Find where the given text appears and provide that cell's center as (X, Y) coordinate. 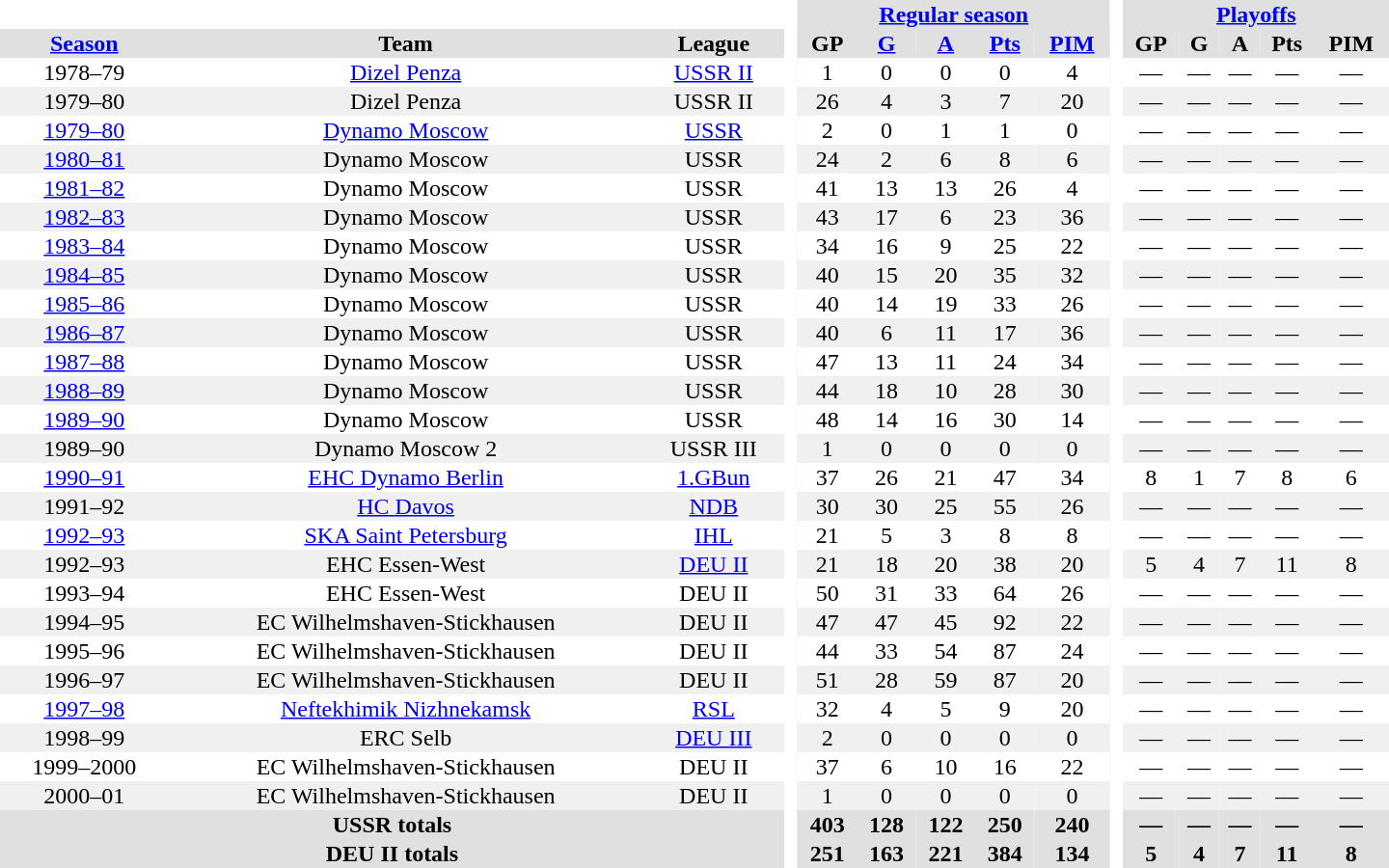
1980–81 (85, 159)
HC Davos (406, 506)
1994–95 (85, 622)
1981–82 (85, 188)
1982–83 (85, 217)
Season (85, 43)
2000–01 (85, 796)
USSR III (714, 448)
1986–87 (85, 333)
31 (885, 593)
1995–96 (85, 651)
1997–98 (85, 709)
1983–84 (85, 246)
51 (828, 680)
Regular season (953, 14)
23 (1005, 217)
59 (945, 680)
IHL (714, 535)
163 (885, 854)
Team (406, 43)
50 (828, 593)
92 (1005, 622)
1985–86 (85, 304)
64 (1005, 593)
1996–97 (85, 680)
USSR totals (392, 825)
35 (1005, 275)
Neftekhimik Nizhnekamsk (406, 709)
League (714, 43)
1999–2000 (85, 767)
45 (945, 622)
250 (1005, 825)
1990–91 (85, 477)
134 (1072, 854)
43 (828, 217)
RSL (714, 709)
1978–79 (85, 72)
1993–94 (85, 593)
48 (828, 420)
41 (828, 188)
19 (945, 304)
55 (1005, 506)
DEU II totals (392, 854)
240 (1072, 825)
NDB (714, 506)
54 (945, 651)
DEU III (714, 738)
251 (828, 854)
SKA Saint Petersburg (406, 535)
Dynamo Moscow 2 (406, 448)
EHC Dynamo Berlin (406, 477)
1988–89 (85, 391)
1991–92 (85, 506)
Playoffs (1256, 14)
ERC Selb (406, 738)
1984–85 (85, 275)
1987–88 (85, 362)
128 (885, 825)
384 (1005, 854)
38 (1005, 564)
221 (945, 854)
15 (885, 275)
1.GBun (714, 477)
1998–99 (85, 738)
122 (945, 825)
403 (828, 825)
